Find where the given text appears and provide that cell's center as [X, Y] coordinate. 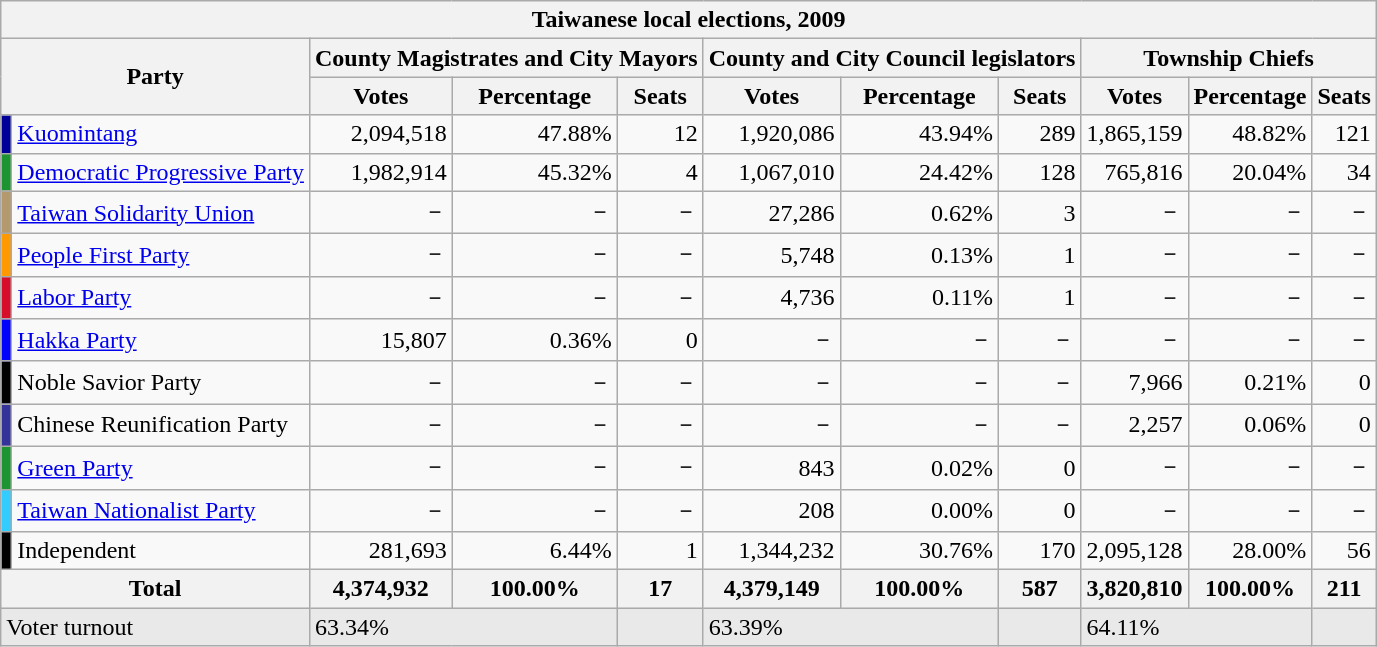
211 [1344, 589]
765,816 [1134, 172]
30.76% [919, 551]
Chinese Reunification Party [161, 426]
587 [1040, 589]
Taiwan Solidarity Union [161, 212]
0.11% [919, 298]
208 [772, 510]
0.36% [534, 340]
289 [1040, 134]
2,257 [1134, 426]
0.06% [1250, 426]
12 [660, 134]
Independent [161, 551]
170 [1040, 551]
47.88% [534, 134]
1,982,914 [380, 172]
Kuomintang [161, 134]
4 [660, 172]
17 [660, 589]
24.42% [919, 172]
0.13% [919, 256]
People First Party [161, 256]
1,920,086 [772, 134]
County Magistrates and City Mayors [506, 58]
5,748 [772, 256]
15,807 [380, 340]
4,379,149 [772, 589]
Total [156, 589]
1,067,010 [772, 172]
20.04% [1250, 172]
843 [772, 468]
63.39% [850, 627]
Township Chiefs [1228, 58]
48.82% [1250, 134]
Voter turnout [156, 627]
4,374,932 [380, 589]
128 [1040, 172]
Labor Party [161, 298]
27,286 [772, 212]
Taiwanese local elections, 2009 [689, 20]
1,344,232 [772, 551]
2,094,518 [380, 134]
121 [1344, 134]
56 [1344, 551]
3 [1040, 212]
6.44% [534, 551]
28.00% [1250, 551]
1,865,159 [1134, 134]
2,095,128 [1134, 551]
0.02% [919, 468]
Democratic Progressive Party [161, 172]
0.21% [1250, 382]
Noble Savior Party [161, 382]
Taiwan Nationalist Party [161, 510]
Green Party [161, 468]
4,736 [772, 298]
45.32% [534, 172]
7,966 [1134, 382]
64.11% [1196, 627]
Hakka Party [161, 340]
0.00% [919, 510]
County and City Council legislators [892, 58]
34 [1344, 172]
43.94% [919, 134]
Party [156, 77]
63.34% [463, 627]
3,820,810 [1134, 589]
0.62% [919, 212]
281,693 [380, 551]
